Search for the cell housing the specified text and yield its (X, Y) center coordinate. 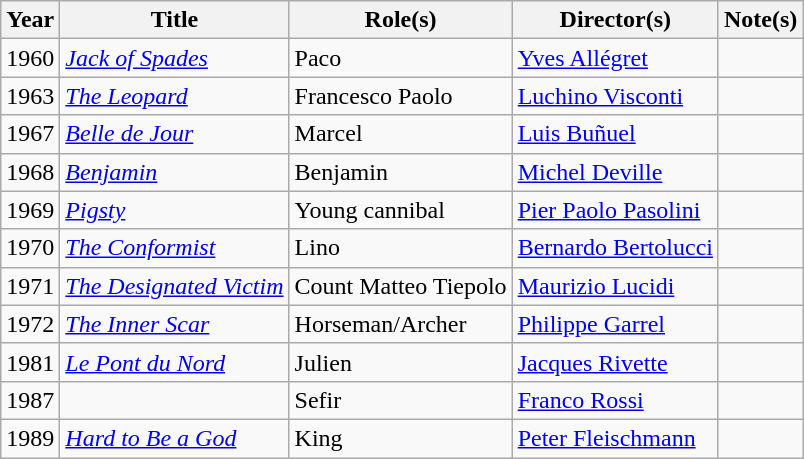
1972 (30, 324)
Director(s) (615, 20)
Luis Buñuel (615, 134)
Pier Paolo Pasolini (615, 210)
Jacques Rivette (615, 362)
Michel Deville (615, 172)
1989 (30, 438)
Franco Rossi (615, 400)
The Leopard (174, 96)
Belle de Jour (174, 134)
Luchino Visconti (615, 96)
Note(s) (760, 20)
Julien (400, 362)
Maurizio Lucidi (615, 286)
1967 (30, 134)
Young cannibal (400, 210)
Jack of Spades (174, 58)
Title (174, 20)
1963 (30, 96)
The Designated Victim (174, 286)
Pigsty (174, 210)
Bernardo Bertolucci (615, 248)
Role(s) (400, 20)
King (400, 438)
Le Pont du Nord (174, 362)
Sefir (400, 400)
Paco (400, 58)
1969 (30, 210)
Marcel (400, 134)
Count Matteo Tiepolo (400, 286)
Yves Allégret (615, 58)
Lino (400, 248)
The Conformist (174, 248)
Horseman/Archer (400, 324)
Philippe Garrel (615, 324)
1960 (30, 58)
1970 (30, 248)
Hard to Be a God (174, 438)
1971 (30, 286)
1968 (30, 172)
Year (30, 20)
1981 (30, 362)
1987 (30, 400)
The Inner Scar (174, 324)
Peter Fleischmann (615, 438)
Francesco Paolo (400, 96)
